Output the (X, Y) coordinate of the center of the cell containing the given text.  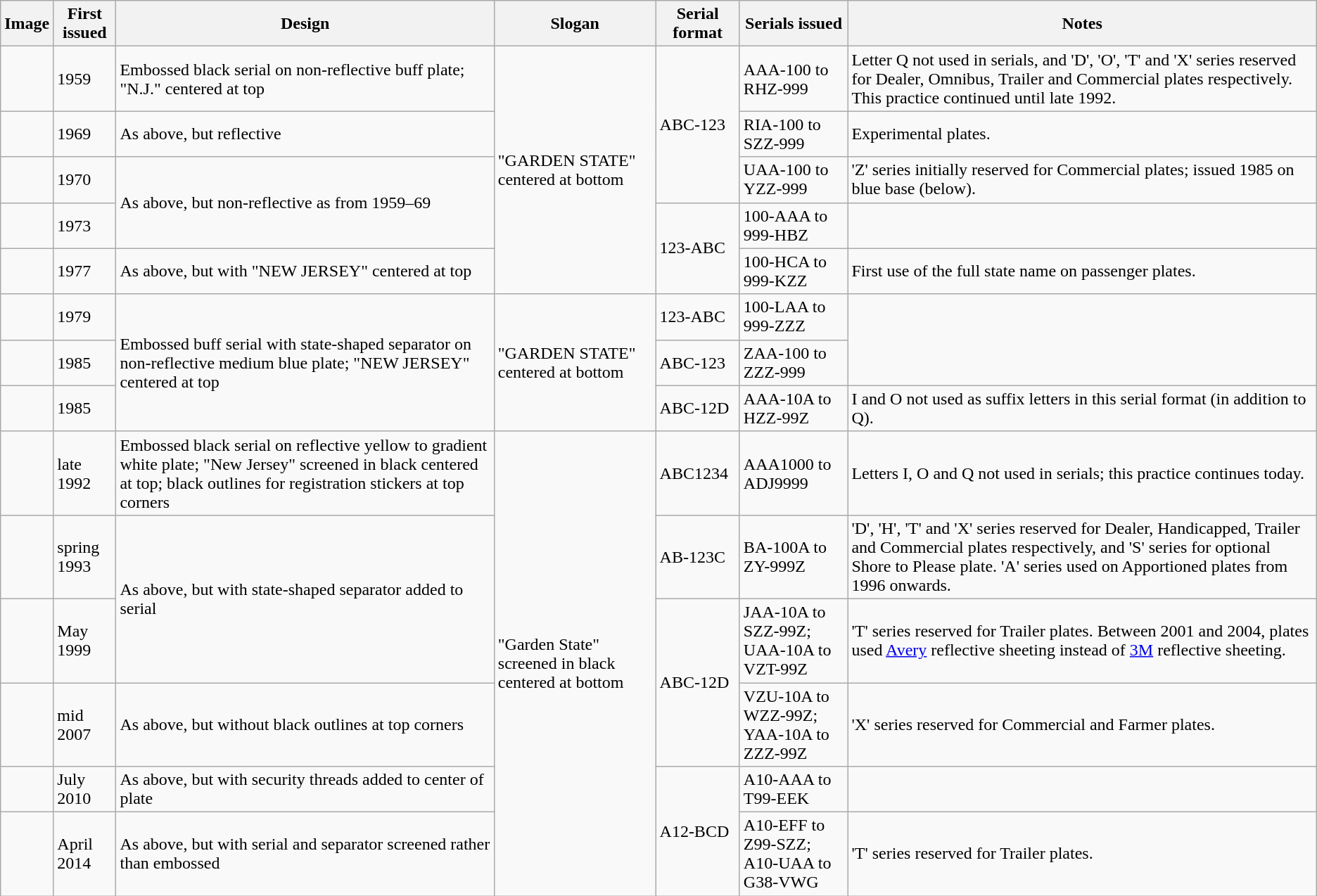
As above, but with "NEW JERSEY" centered at top (305, 271)
Design (305, 24)
As above, but non-reflective as from 1959–69 (305, 203)
April 2014 (84, 854)
As above, but with security threads added to center of plate (305, 789)
1977 (84, 271)
As above, but reflective (305, 134)
A10-EFF to Z99-SZZ;A10-UAA to G38-VWG (794, 854)
Experimental plates. (1082, 134)
1979 (84, 316)
1973 (84, 225)
ZAA-100 to ZZZ-999 (794, 363)
ABC1234 (698, 473)
1959 (84, 79)
AAA1000 to ADJ9999 (794, 473)
100-AAA to 999-HBZ (794, 225)
Notes (1082, 24)
'T' series reserved for Trailer plates. (1082, 854)
AAA-100 to RHZ-999 (794, 79)
As above, but without black outlines at top corners (305, 724)
AAA-10A to HZZ-99Z (794, 408)
JAA-10A to SZZ-99Z;UAA-10A to VZT-99Z (794, 640)
Serials issued (794, 24)
100-HCA to 999-KZZ (794, 271)
Image (27, 24)
BA-100A to ZY-999Z (794, 557)
'T' series reserved for Trailer plates. Between 2001 and 2004, plates used Avery reflective sheeting instead of 3M reflective sheeting. (1082, 640)
First use of the full state name on passenger plates. (1082, 271)
1969 (84, 134)
1970 (84, 180)
Slogan (575, 24)
'X' series reserved for Commercial and Farmer plates. (1082, 724)
100-LAA to 999-ZZZ (794, 316)
Letters I, O and Q not used in serials; this practice continues today. (1082, 473)
As above, but with state-shaped separator added to serial (305, 599)
A12-BCD (698, 831)
Embossed buff serial with state-shaped separator on non-reflective medium blue plate; "NEW JERSEY" centered at top (305, 363)
spring 1993 (84, 557)
Embossed black serial on non-reflective buff plate; "N.J." centered at top (305, 79)
July 2010 (84, 789)
A10-AAA to T99-EEK (794, 789)
UAA-100 to YZZ-999 (794, 180)
RIA-100 to SZZ-999 (794, 134)
As above, but with serial and separator screened rather than embossed (305, 854)
May 1999 (84, 640)
mid 2007 (84, 724)
"Garden State" screened in black centered at bottom (575, 663)
late 1992 (84, 473)
Serial format (698, 24)
AB-123C (698, 557)
VZU-10A to WZZ-99Z;YAA-10A to ZZZ-99Z (794, 724)
First issued (84, 24)
I and O not used as suffix letters in this serial format (in addition to Q). (1082, 408)
'Z' series initially reserved for Commercial plates; issued 1985 on blue base (below). (1082, 180)
